Extract the (X, Y) coordinate from the center of the cell holding the provided text.  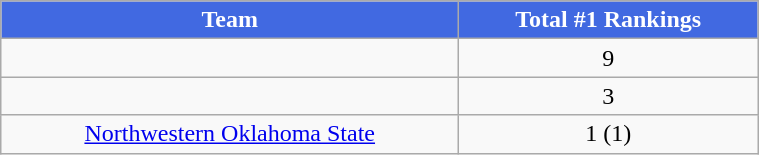
Total #1 Rankings (608, 20)
Team (230, 20)
9 (608, 58)
Northwestern Oklahoma State (230, 134)
3 (608, 96)
1 (1) (608, 134)
